Pinpoint the cell where the given text exists, returning its [x, y] midpoint coordinate. 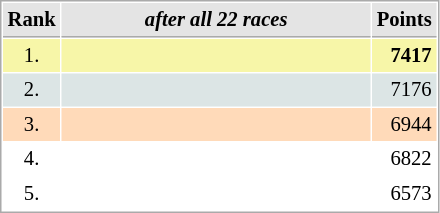
6573 [404, 194]
3. [32, 124]
Rank [32, 20]
5. [32, 194]
7176 [404, 90]
7417 [404, 56]
after all 22 races [216, 20]
6822 [404, 158]
Points [404, 20]
2. [32, 90]
6944 [404, 124]
4. [32, 158]
1. [32, 56]
